Pinpoint the cell where the given text exists, returning its [X, Y] midpoint coordinate. 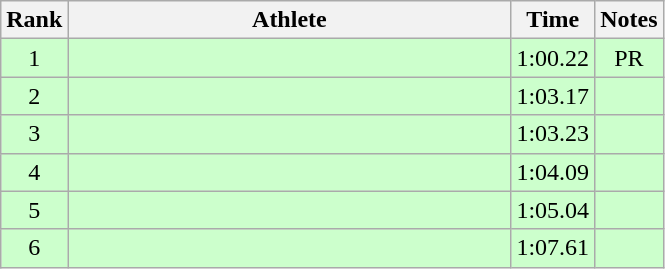
1:03.17 [553, 96]
Athlete [290, 20]
Rank [34, 20]
5 [34, 210]
2 [34, 96]
PR [629, 58]
Time [553, 20]
6 [34, 248]
1:00.22 [553, 58]
1:07.61 [553, 248]
Notes [629, 20]
1 [34, 58]
1:04.09 [553, 172]
1:03.23 [553, 134]
3 [34, 134]
1:05.04 [553, 210]
4 [34, 172]
